Capture the cell that displays the provided text and extract its [X, Y] central coordinate. 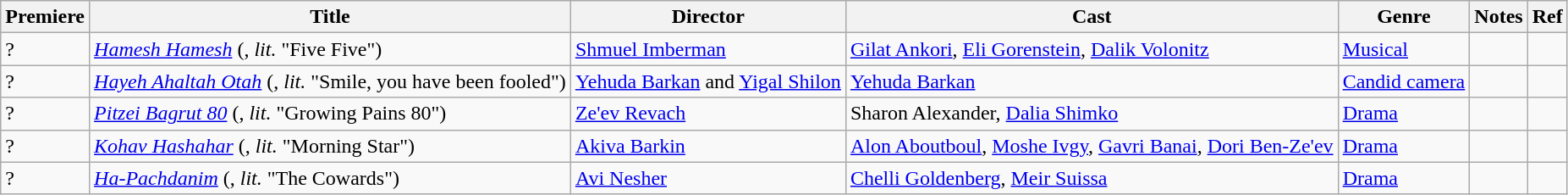
Genre [1404, 17]
Pitzei Bagrut 80 (, lit. "Growing Pains 80") [330, 114]
Musical [1404, 49]
Ref [1547, 17]
Gilat Ankori, Eli Gorenstein, Dalik Volonitz [1092, 49]
Hayeh Ahaltah Otah (, lit. "Smile, you have been fooled") [330, 81]
Ze'ev Revach [707, 114]
Akiva Barkin [707, 146]
Director [707, 17]
Sharon Alexander, Dalia Shimko [1092, 114]
Yehuda Barkan [1092, 81]
Shmuel Imberman [707, 49]
Chelli Goldenberg, Meir Suissa [1092, 178]
Yehuda Barkan and Yigal Shilon [707, 81]
Notes [1499, 17]
Ha-Pachdanim (, lit. "The Cowards") [330, 178]
Avi Nesher [707, 178]
Cast [1092, 17]
Hamesh Hamesh (, lit. "Five Five") [330, 49]
Alon Aboutboul, Moshe Ivgy, Gavri Banai, Dori Ben-Ze'ev [1092, 146]
Kohav Hashahar (, lit. "Morning Star") [330, 146]
Premiere [46, 17]
Candid camera [1404, 81]
Title [330, 17]
